Return the (x, y) coordinate for the center point of the cell that contains the specified text.  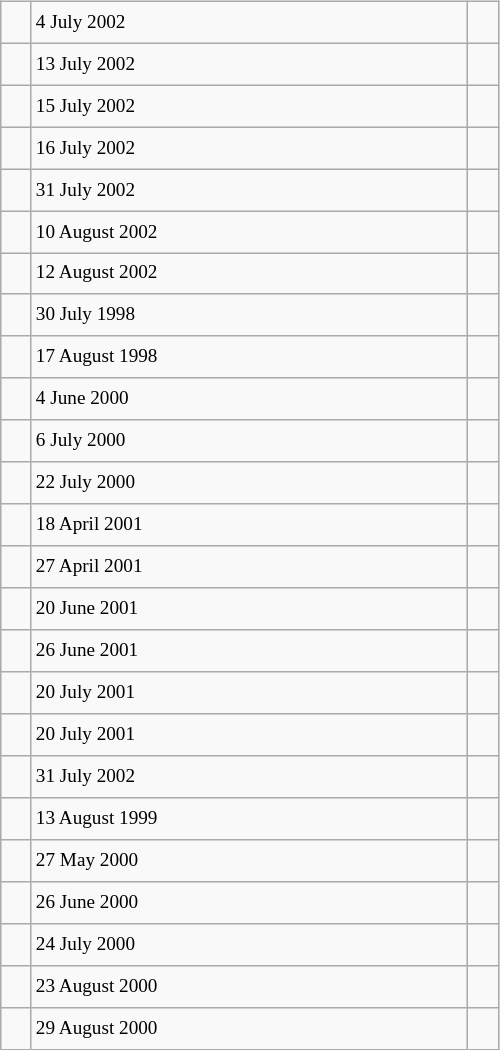
12 August 2002 (250, 274)
15 July 2002 (250, 106)
17 August 1998 (250, 357)
27 April 2001 (250, 567)
13 August 1999 (250, 819)
26 June 2000 (250, 902)
22 July 2000 (250, 483)
4 June 2000 (250, 399)
26 June 2001 (250, 651)
18 April 2001 (250, 525)
20 June 2001 (250, 609)
13 July 2002 (250, 64)
10 August 2002 (250, 232)
4 July 2002 (250, 22)
16 July 2002 (250, 148)
24 July 2000 (250, 944)
23 August 2000 (250, 986)
27 May 2000 (250, 861)
30 July 1998 (250, 315)
6 July 2000 (250, 441)
29 August 2000 (250, 1028)
